Output the (X, Y) coordinate of the center of the cell containing the given text.  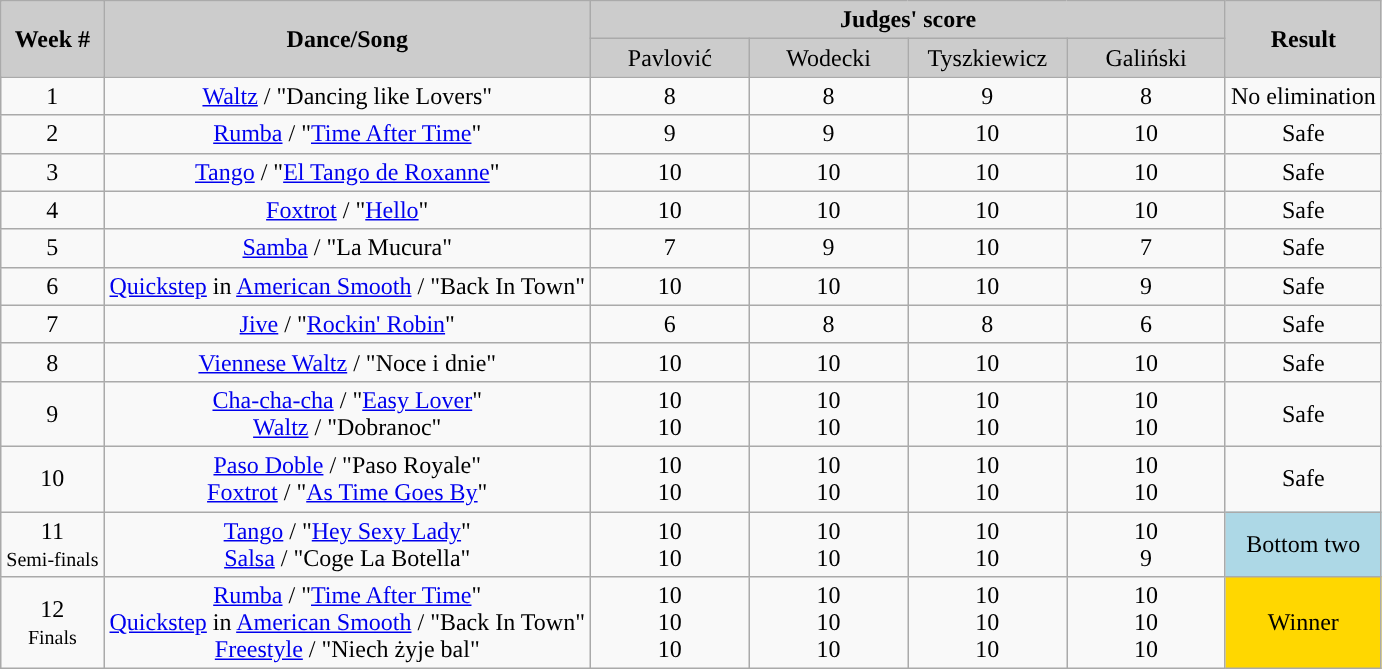
Waltz / "Dancing like Lovers" (348, 96)
Judges' score (908, 20)
Dance/Song (348, 39)
Result (1303, 39)
Tango / "El Tango de Roxanne" (348, 172)
Tango / "Hey Sexy Lady"Salsa / "Coge La Botella" (348, 544)
Winner (1303, 623)
2 (52, 134)
Tyszkiewicz (988, 58)
Rumba / "Time After Time"Quickstep in American Smooth / "Back In Town"Freestyle / "Niech żyje bal" (348, 623)
Cha-cha-cha / "Easy Lover" Waltz / "Dobranoc" (348, 414)
4 (52, 210)
Week # (52, 39)
Foxtrot / "Hello" (348, 210)
Bottom two (1303, 544)
Galiński (1146, 58)
Paso Doble / "Paso Royale" Foxtrot / "As Time Goes By" (348, 478)
Jive / "Rockin' Robin" (348, 324)
109 (1146, 544)
Pavlović (670, 58)
11Semi-finals (52, 544)
3 (52, 172)
12Finals (52, 623)
Wodecki (828, 58)
1 (52, 96)
5 (52, 248)
No elimination (1303, 96)
Quickstep in American Smooth / "Back In Town" (348, 286)
Rumba / "Time After Time" (348, 134)
Viennese Waltz / "Noce i dnie" (348, 362)
Samba / "La Mucura" (348, 248)
